Return [X, Y] of the center of cell containing provided text 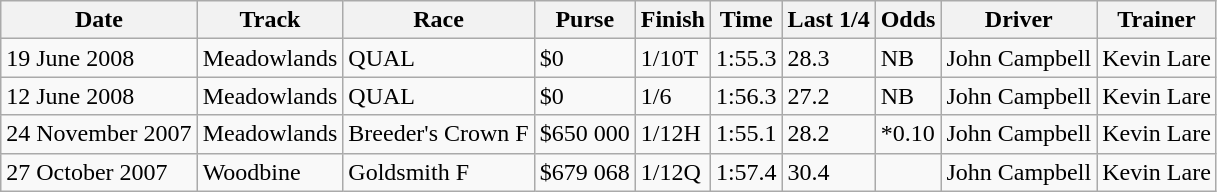
1/10T [672, 58]
28.3 [828, 58]
27.2 [828, 96]
Purse [584, 20]
Track [270, 20]
1/6 [672, 96]
28.2 [828, 134]
Woodbine [270, 172]
Date [99, 20]
1:55.1 [746, 134]
Goldsmith F [438, 172]
27 October 2007 [99, 172]
Trainer [1157, 20]
12 June 2008 [99, 96]
Finish [672, 20]
30.4 [828, 172]
Odds [908, 20]
*0.10 [908, 134]
1:55.3 [746, 58]
1:56.3 [746, 96]
Race [438, 20]
Time [746, 20]
Breeder's Crown F [438, 134]
1:57.4 [746, 172]
Last 1/4 [828, 20]
1/12Q [672, 172]
19 June 2008 [99, 58]
$679 068 [584, 172]
1/12H [672, 134]
Driver [1019, 20]
24 November 2007 [99, 134]
$650 000 [584, 134]
